Return the (x, y) coordinate for the center point of the cell that contains the specified text.  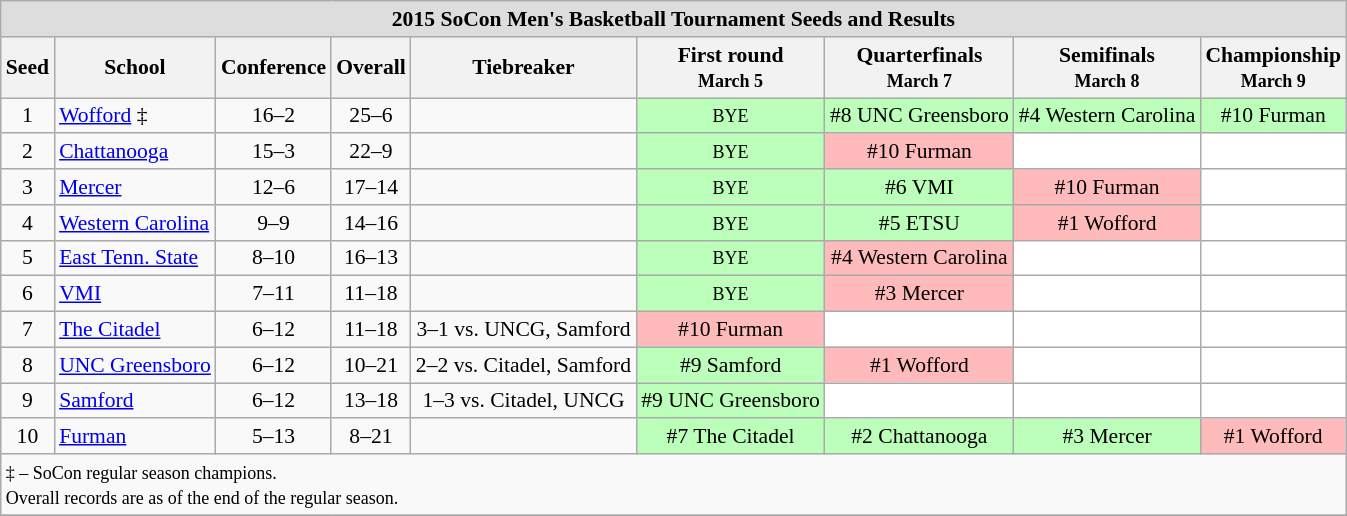
#2 Chattanooga (920, 437)
8–10 (274, 258)
3–1 vs. UNCG, Samford (524, 330)
7 (28, 330)
Mercer (135, 187)
10 (28, 437)
#8 UNC Greensboro (920, 116)
5 (28, 258)
17–14 (371, 187)
8–21 (371, 437)
#5 ETSU (920, 223)
VMI (135, 294)
3 (28, 187)
16–13 (371, 258)
East Tenn. State (135, 258)
5–13 (274, 437)
14–16 (371, 223)
Conference (274, 68)
9–9 (274, 223)
9 (28, 401)
2015 SoCon Men's Basketball Tournament Seeds and Results (674, 19)
15–3 (274, 152)
7–11 (274, 294)
SemifinalsMarch 8 (1108, 68)
6 (28, 294)
School (135, 68)
Overall (371, 68)
Tiebreaker (524, 68)
Seed (28, 68)
First roundMarch 5 (730, 68)
ChampionshipMarch 9 (1273, 68)
#6 VMI (920, 187)
QuarterfinalsMarch 7 (920, 68)
2–2 vs. Citadel, Samford (524, 365)
Furman (135, 437)
The Citadel (135, 330)
Western Carolina (135, 223)
16–2 (274, 116)
#9 Samford (730, 365)
13–18 (371, 401)
Wofford ‡ (135, 116)
#7 The Citadel (730, 437)
10–21 (371, 365)
Samford (135, 401)
8 (28, 365)
22–9 (371, 152)
‡ – SoCon regular season champions.Overall records are as of the end of the regular season. (674, 484)
4 (28, 223)
12–6 (274, 187)
Chattanooga (135, 152)
25–6 (371, 116)
1–3 vs. Citadel, UNCG (524, 401)
#9 UNC Greensboro (730, 401)
2 (28, 152)
1 (28, 116)
UNC Greensboro (135, 365)
